Extract the (x, y) coordinate from the center of the cell holding the provided text.  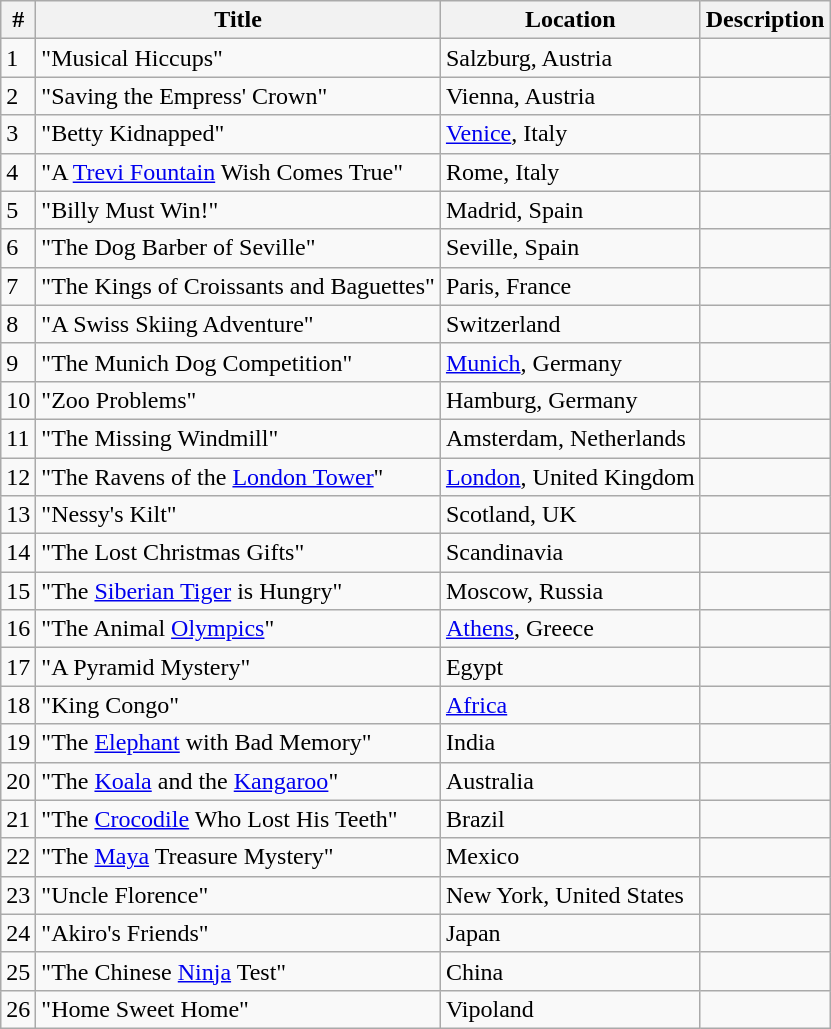
"Saving the Empress' Crown" (238, 96)
New York, United States (570, 895)
"Home Sweet Home" (238, 1009)
"Musical Hiccups" (238, 58)
"The Chinese Ninja Test" (238, 971)
Location (570, 20)
Vipoland (570, 1009)
London, United Kingdom (570, 477)
Madrid, Spain (570, 210)
12 (18, 477)
Munich, Germany (570, 362)
Switzerland (570, 324)
23 (18, 895)
8 (18, 324)
"Nessy's Kilt" (238, 515)
"The Munich Dog Competition" (238, 362)
24 (18, 933)
"Akiro's Friends" (238, 933)
20 (18, 781)
9 (18, 362)
"A Swiss Skiing Adventure" (238, 324)
Salzburg, Austria (570, 58)
"The Maya Treasure Mystery" (238, 857)
"The Crocodile Who Lost His Teeth" (238, 819)
"The Animal Olympics" (238, 629)
1 (18, 58)
2 (18, 96)
Vienna, Austria (570, 96)
15 (18, 591)
"A Pyramid Mystery" (238, 667)
Athens, Greece (570, 629)
Title (238, 20)
14 (18, 553)
"Zoo Problems" (238, 400)
Scotland, UK (570, 515)
Scandinavia (570, 553)
7 (18, 286)
Africa (570, 705)
Mexico (570, 857)
19 (18, 743)
4 (18, 172)
"The Missing Windmill" (238, 438)
6 (18, 248)
"Uncle Florence" (238, 895)
"The Lost Christmas Gifts" (238, 553)
"King Congo" (238, 705)
"Betty Kidnapped" (238, 134)
Japan (570, 933)
5 (18, 210)
3 (18, 134)
Brazil (570, 819)
Hamburg, Germany (570, 400)
22 (18, 857)
Moscow, Russia (570, 591)
Paris, France (570, 286)
"Billy Must Win!" (238, 210)
Amsterdam, Netherlands (570, 438)
16 (18, 629)
10 (18, 400)
11 (18, 438)
18 (18, 705)
Rome, Italy (570, 172)
Description (765, 20)
"The Siberian Tiger is Hungry" (238, 591)
Seville, Spain (570, 248)
India (570, 743)
"The Elephant with Bad Memory" (238, 743)
Egypt (570, 667)
13 (18, 515)
Australia (570, 781)
# (18, 20)
"The Dog Barber of Seville" (238, 248)
"The Koala and the Kangaroo" (238, 781)
17 (18, 667)
26 (18, 1009)
21 (18, 819)
Venice, Italy (570, 134)
"A Trevi Fountain Wish Comes True" (238, 172)
25 (18, 971)
"The Kings of Croissants and Baguettes" (238, 286)
China (570, 971)
"The Ravens of the London Tower" (238, 477)
